Identify which cell holds the provided text, then report its (x, y) central coordinate. 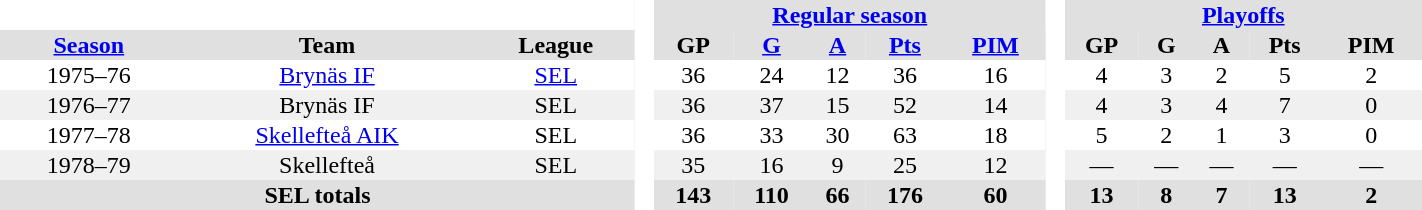
63 (905, 135)
143 (693, 195)
Skellefteå AIK (328, 135)
52 (905, 105)
Playoffs (1244, 15)
SEL totals (318, 195)
33 (772, 135)
1978–79 (89, 165)
15 (838, 105)
9 (838, 165)
League (556, 45)
60 (996, 195)
8 (1166, 195)
30 (838, 135)
1977–78 (89, 135)
66 (838, 195)
110 (772, 195)
35 (693, 165)
1976–77 (89, 105)
Regular season (850, 15)
Skellefteå (328, 165)
18 (996, 135)
Team (328, 45)
176 (905, 195)
37 (772, 105)
25 (905, 165)
24 (772, 75)
Season (89, 45)
14 (996, 105)
1975–76 (89, 75)
1 (1222, 135)
